For the text-containing cell, return its midpoint in (X, Y) coordinate format. 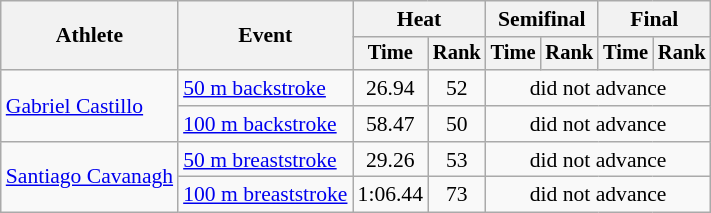
Final (654, 19)
Heat (420, 19)
29.26 (390, 160)
26.94 (390, 88)
73 (457, 195)
100 m backstroke (265, 124)
50 (457, 124)
50 m backstroke (265, 88)
50 m breaststroke (265, 160)
1:06.44 (390, 195)
100 m breaststroke (265, 195)
53 (457, 160)
Gabriel Castillo (90, 106)
Santiago Cavanagh (90, 178)
Event (265, 36)
Semifinal (542, 19)
Athlete (90, 36)
58.47 (390, 124)
52 (457, 88)
